Extract the [X, Y] coordinate from the center of the cell holding the provided text.  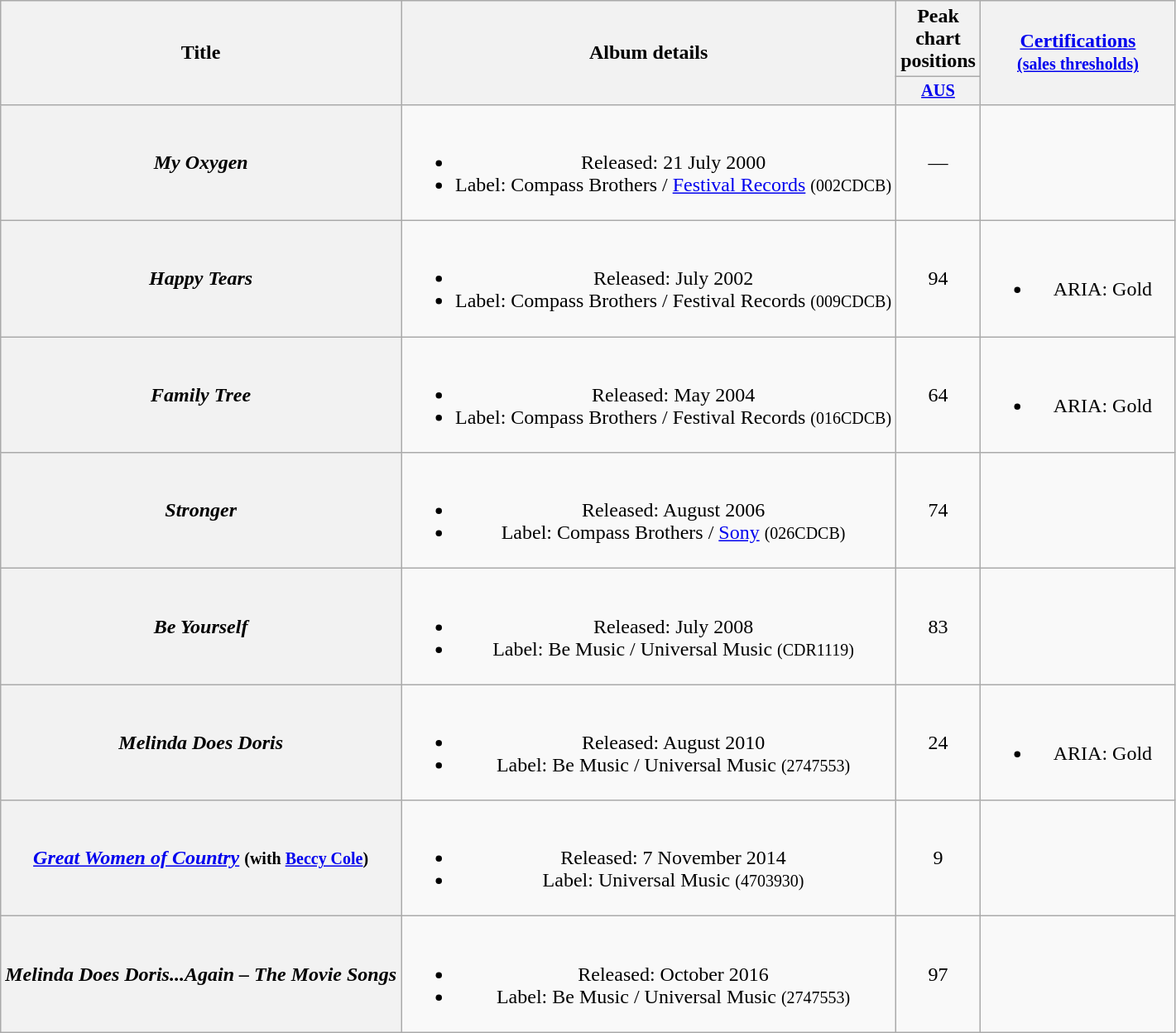
Happy Tears [201, 279]
Peak chart positions [938, 39]
Great Women of Country (with Beccy Cole) [201, 858]
My Oxygen [201, 162]
24 [938, 742]
Be Yourself [201, 627]
Released: August 2010Label: Be Music / Universal Music (2747553) [649, 742]
— [938, 162]
Released: 21 July 2000Label: Compass Brothers / Festival Records (002CDCB) [649, 162]
83 [938, 627]
Album details [649, 53]
Released: October 2016Label: Be Music / Universal Music (2747553) [649, 974]
64 [938, 395]
Released: May 2004Label: Compass Brothers / Festival Records (016CDCB) [649, 395]
Released: August 2006Label: Compass Brothers / Sony (026CDCB) [649, 511]
97 [938, 974]
Certifications(sales thresholds) [1078, 53]
Released: 7 November 2014Label: Universal Music (4703930) [649, 858]
Melinda Does Doris...Again – The Movie Songs [201, 974]
Melinda Does Doris [201, 742]
Title [201, 53]
94 [938, 279]
Released: July 2008Label: Be Music / Universal Music (CDR1119) [649, 627]
9 [938, 858]
Released: July 2002Label: Compass Brothers / Festival Records (009CDCB) [649, 279]
74 [938, 511]
Stronger [201, 511]
Family Tree [201, 395]
AUS [938, 91]
